Return the (x, y) coordinate for the center point of the cell that contains the specified text.  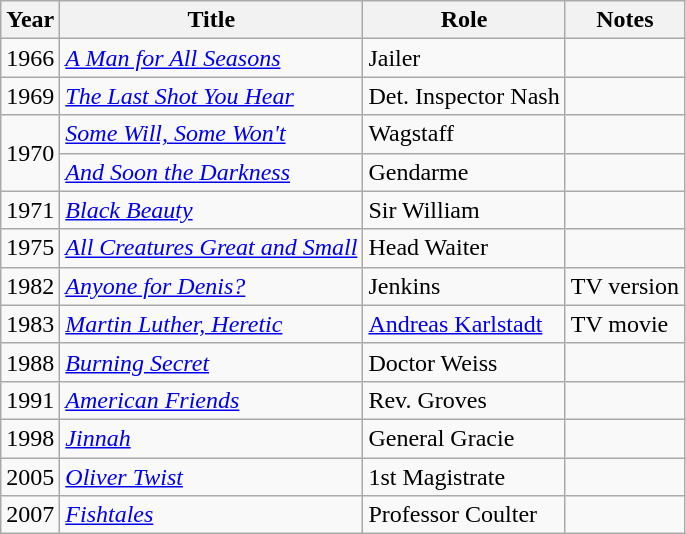
Doctor Weiss (464, 362)
1971 (30, 210)
General Gracie (464, 438)
Andreas Karlstadt (464, 324)
TV version (624, 286)
A Man for All Seasons (212, 58)
Black Beauty (212, 210)
2005 (30, 477)
1991 (30, 400)
Rev. Groves (464, 400)
2007 (30, 515)
Jenkins (464, 286)
Anyone for Denis? (212, 286)
Det. Inspector Nash (464, 96)
American Friends (212, 400)
1975 (30, 248)
1983 (30, 324)
Head Waiter (464, 248)
Notes (624, 20)
1st Magistrate (464, 477)
Sir William (464, 210)
Jailer (464, 58)
Year (30, 20)
Professor Coulter (464, 515)
Burning Secret (212, 362)
Fishtales (212, 515)
TV movie (624, 324)
1982 (30, 286)
The Last Shot You Hear (212, 96)
1966 (30, 58)
And Soon the Darkness (212, 172)
Oliver Twist (212, 477)
All Creatures Great and Small (212, 248)
Wagstaff (464, 134)
Some Will, Some Won't (212, 134)
1970 (30, 153)
Title (212, 20)
1998 (30, 438)
Martin Luther, Heretic (212, 324)
Jinnah (212, 438)
1969 (30, 96)
Role (464, 20)
Gendarme (464, 172)
1988 (30, 362)
